Find where the given text appears and provide that cell's center as [X, Y] coordinate. 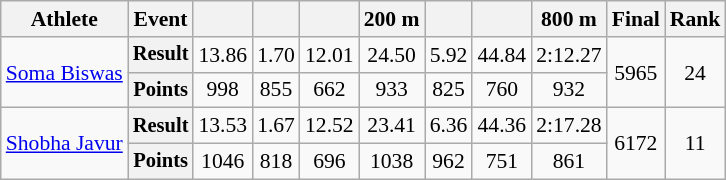
696 [330, 162]
12.01 [330, 55]
751 [502, 162]
44.36 [502, 126]
998 [222, 90]
1.67 [276, 126]
44.84 [502, 55]
5.92 [449, 55]
Athlete [64, 19]
13.53 [222, 126]
Final [636, 19]
962 [449, 162]
Soma Biswas [64, 72]
855 [276, 90]
13.86 [222, 55]
825 [449, 90]
932 [568, 90]
818 [276, 162]
Event [161, 19]
6.36 [449, 126]
662 [330, 90]
200 m [392, 19]
2:17.28 [568, 126]
Rank [696, 19]
760 [502, 90]
861 [568, 162]
2:12.27 [568, 55]
5965 [636, 72]
1.70 [276, 55]
6172 [636, 144]
933 [392, 90]
800 m [568, 19]
24 [696, 72]
Shobha Javur [64, 144]
12.52 [330, 126]
24.50 [392, 55]
23.41 [392, 126]
1038 [392, 162]
11 [696, 144]
1046 [222, 162]
